Capture the cell that displays the provided text and extract its [X, Y] central coordinate. 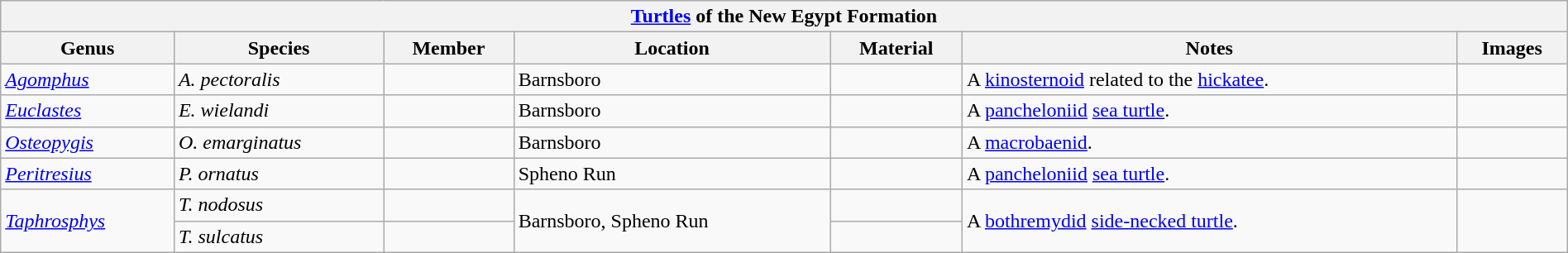
Images [1512, 48]
Turtles of the New Egypt Formation [784, 17]
Osteopygis [88, 142]
Genus [88, 48]
Species [278, 48]
Euclastes [88, 111]
T. nodosus [278, 205]
Member [448, 48]
Notes [1209, 48]
Location [672, 48]
P. ornatus [278, 174]
Material [896, 48]
E. wielandi [278, 111]
A macrobaenid. [1209, 142]
Spheno Run [672, 174]
Agomphus [88, 79]
T. sulcatus [278, 236]
Barnsboro, Spheno Run [672, 221]
O. emarginatus [278, 142]
A bothremydid side-necked turtle. [1209, 221]
A. pectoralis [278, 79]
Peritresius [88, 174]
A kinosternoid related to the hickatee. [1209, 79]
Taphrosphys [88, 221]
